Locate the cell with the specified text and output its [x, y] center coordinate. 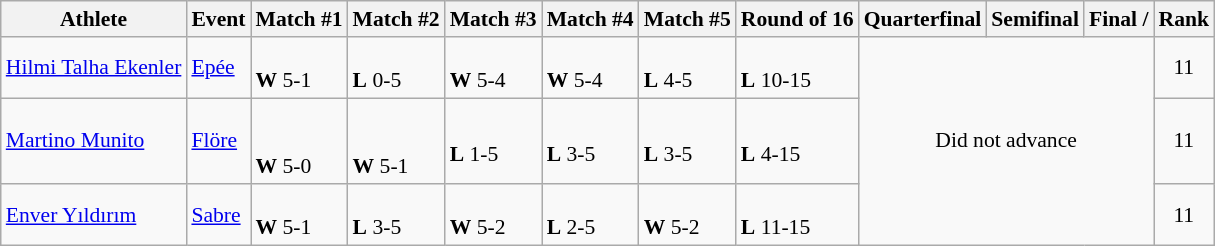
Final / [1119, 19]
L 4-5 [688, 68]
Round of 16 [798, 19]
Event [218, 19]
Hilmi Talha Ekenler [94, 68]
Did not advance [1006, 142]
Match #2 [396, 19]
Flöre [218, 142]
Athlete [94, 19]
Match #3 [494, 19]
Quarterfinal [923, 19]
W 5-0 [298, 142]
Martino Munito [94, 142]
Rank [1184, 19]
L 10-15 [798, 68]
Sabre [218, 216]
L 0-5 [396, 68]
L 4-15 [798, 142]
Match #1 [298, 19]
Epée [218, 68]
Semifinal [1035, 19]
L 1-5 [494, 142]
L 11-15 [798, 216]
Match #4 [590, 19]
Enver Yıldırım [94, 216]
Match #5 [688, 19]
L 2-5 [590, 216]
